Find where the given text appears and provide that cell's center as [x, y] coordinate. 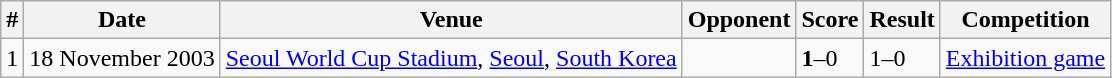
Venue [451, 20]
Score [830, 20]
Exhibition game [1025, 58]
Competition [1025, 20]
Opponent [739, 20]
18 November 2003 [122, 58]
1 [12, 58]
Seoul World Cup Stadium, Seoul, South Korea [451, 58]
# [12, 20]
Date [122, 20]
Result [902, 20]
